Locate the cell with the specified text and output its (X, Y) center coordinate. 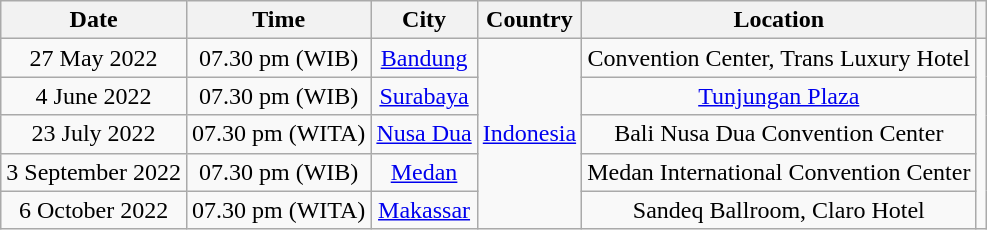
Tunjungan Plaza (779, 96)
Makassar (424, 210)
Time (278, 20)
Convention Center, Trans Luxury Hotel (779, 58)
6 October 2022 (94, 210)
Medan International Convention Center (779, 172)
23 July 2022 (94, 134)
Bandung (424, 58)
3 September 2022 (94, 172)
Medan (424, 172)
Date (94, 20)
27 May 2022 (94, 58)
Sandeq Ballroom, Claro Hotel (779, 210)
Location (779, 20)
Surabaya (424, 96)
Indonesia (529, 134)
4 June 2022 (94, 96)
City (424, 20)
Country (529, 20)
Bali Nusa Dua Convention Center (779, 134)
Nusa Dua (424, 134)
